Pinpoint the cell where the given text exists, returning its (X, Y) midpoint coordinate. 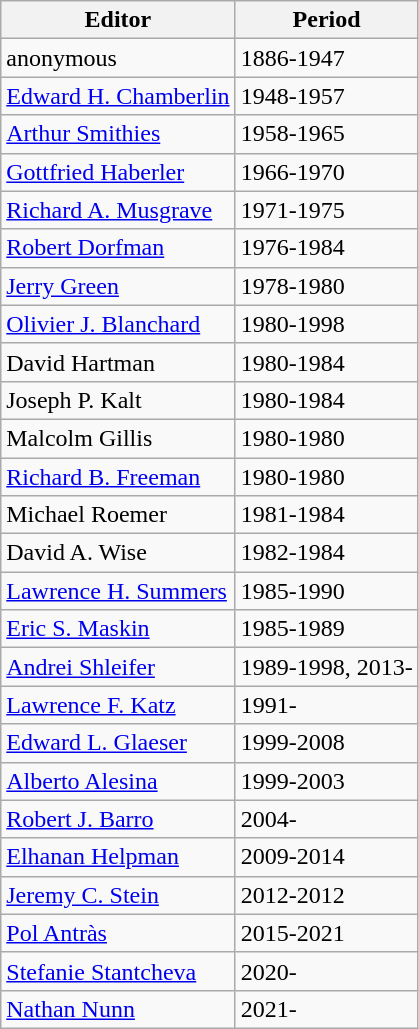
Stefanie Stantcheva (118, 971)
2004- (326, 819)
1978-1980 (326, 286)
1971-1975 (326, 210)
1886-1947 (326, 58)
Robert Dorfman (118, 248)
1991- (326, 705)
1985-1990 (326, 591)
1981-1984 (326, 515)
Pol Antràs (118, 933)
Andrei Shleifer (118, 667)
Eric S. Maskin (118, 629)
Richard A. Musgrave (118, 210)
David A. Wise (118, 553)
Edward L. Glaeser (118, 743)
2015-2021 (326, 933)
Lawrence H. Summers (118, 591)
1980-1998 (326, 324)
1966-1970 (326, 172)
1985-1989 (326, 629)
1982-1984 (326, 553)
1948-1957 (326, 96)
2012-2012 (326, 895)
Gottfried Haberler (118, 172)
Robert J. Barro (118, 819)
1958-1965 (326, 134)
1999-2003 (326, 781)
Olivier J. Blanchard (118, 324)
Editor (118, 20)
1999-2008 (326, 743)
Richard B. Freeman (118, 477)
Period (326, 20)
1989-1998, 2013- (326, 667)
Elhanan Helpman (118, 857)
2020- (326, 971)
anonymous (118, 58)
Nathan Nunn (118, 1009)
Jeremy C. Stein (118, 895)
Malcolm Gillis (118, 438)
Joseph P. Kalt (118, 400)
Lawrence F. Katz (118, 705)
Alberto Alesina (118, 781)
David Hartman (118, 362)
2021- (326, 1009)
Arthur Smithies (118, 134)
Jerry Green (118, 286)
Edward H. Chamberlin (118, 96)
2009-2014 (326, 857)
1976-1984 (326, 248)
Michael Roemer (118, 515)
